Detect which cell encompasses the target text, then output its [x, y] center coordinate. 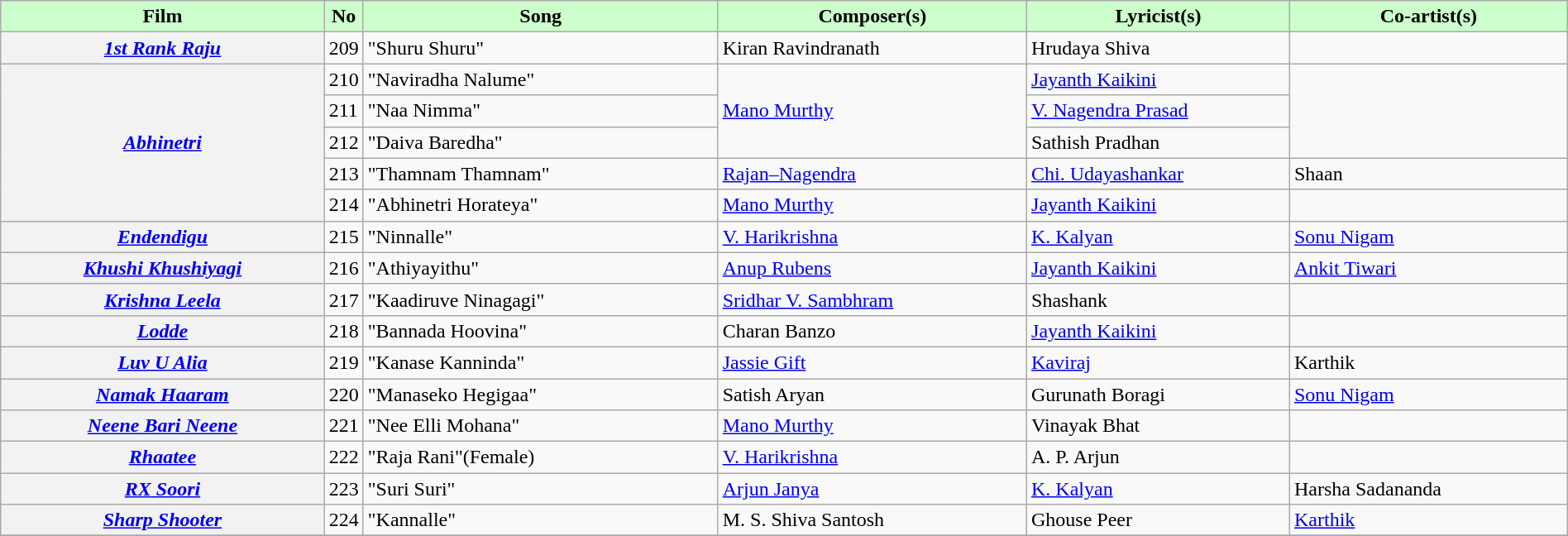
223 [344, 489]
Vinayak Bhat [1159, 426]
211 [344, 111]
224 [344, 520]
Kiran Ravindranath [872, 48]
V. Nagendra Prasad [1159, 111]
216 [344, 268]
Abhinetri [162, 142]
"Bannada Hoovina" [541, 331]
"Raja Rani"(Female) [541, 457]
Hrudaya Shiva [1159, 48]
A. P. Arjun [1159, 457]
Lodde [162, 331]
M. S. Shiva Santosh [872, 520]
215 [344, 237]
Gurunath Boragi [1159, 395]
Jassie Gift [872, 362]
213 [344, 174]
214 [344, 205]
Song [541, 17]
"Naa Nimma" [541, 111]
Sharp Shooter [162, 520]
Endendigu [162, 237]
Film [162, 17]
"Nee Elli Mohana" [541, 426]
1st Rank Raju [162, 48]
212 [344, 142]
217 [344, 299]
"Kaadiruve Ninagagi" [541, 299]
222 [344, 457]
Anup Rubens [872, 268]
"Kannalle" [541, 520]
Krishna Leela [162, 299]
Rhaatee [162, 457]
210 [344, 79]
"Kanase Kanninda" [541, 362]
"Abhinetri Horateya" [541, 205]
RX Soori [162, 489]
"Athiyayithu" [541, 268]
Neene Bari Neene [162, 426]
Luv U Alia [162, 362]
"Daiva Baredha" [541, 142]
Kaviraj [1159, 362]
Co-artist(s) [1428, 17]
Composer(s) [872, 17]
220 [344, 395]
"Ninnalle" [541, 237]
Rajan–Nagendra [872, 174]
No [344, 17]
Charan Banzo [872, 331]
Sridhar V. Sambhram [872, 299]
Satish Aryan [872, 395]
"Shuru Shuru" [541, 48]
218 [344, 331]
219 [344, 362]
Harsha Sadananda [1428, 489]
Lyricist(s) [1159, 17]
"Thamnam Thamnam" [541, 174]
"Naviradha Nalume" [541, 79]
Namak Haaram [162, 395]
"Suri Suri" [541, 489]
221 [344, 426]
209 [344, 48]
Sathish Pradhan [1159, 142]
"Manaseko Hegigaa" [541, 395]
Shashank [1159, 299]
Arjun Janya [872, 489]
Shaan [1428, 174]
Ankit Tiwari [1428, 268]
Ghouse Peer [1159, 520]
Chi. Udayashankar [1159, 174]
Khushi Khushiyagi [162, 268]
